Locate the cell with the specified text and output its (X, Y) center coordinate. 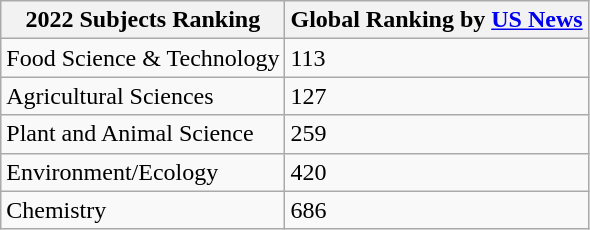
420 (436, 172)
Plant and Animal Science (143, 134)
259 (436, 134)
Global Ranking by US News (436, 20)
686 (436, 210)
Chemistry (143, 210)
Environment/Ecology (143, 172)
Agricultural Sciences (143, 96)
2022 Subjects Ranking (143, 20)
Food Science & Technology (143, 58)
113 (436, 58)
127 (436, 96)
